Determine the [X, Y] coordinate at the center of the cell enclosing the given text.  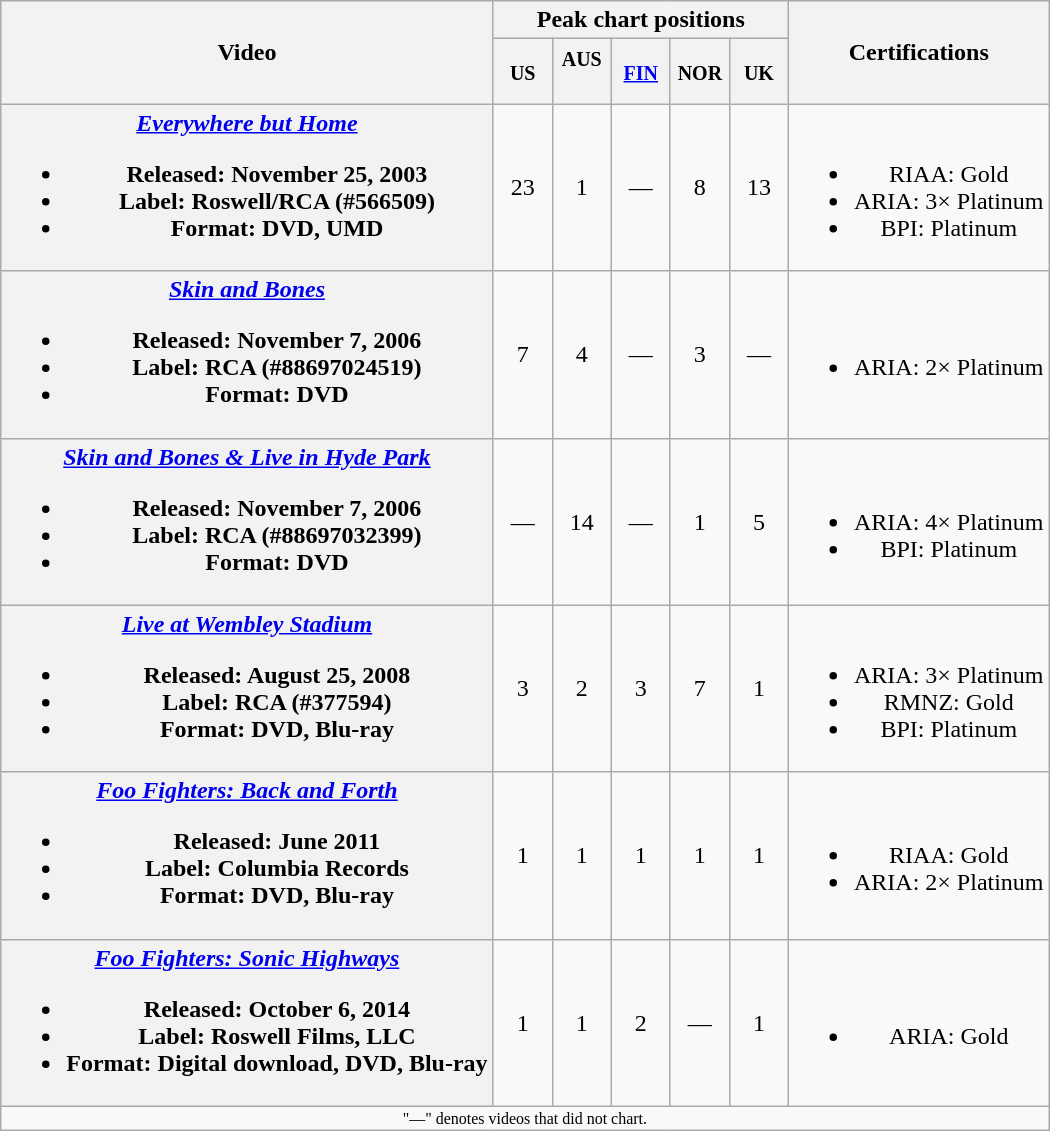
5 [758, 522]
23 [522, 188]
UK [758, 72]
Foo Fighters: Back and ForthReleased: June 2011Label: Columbia RecordsFormat: DVD, Blu-ray [247, 856]
Video [247, 52]
RIAA: GoldARIA: 3× PlatinumBPI: Platinum [918, 188]
US [522, 72]
Peak chart positions [640, 20]
13 [758, 188]
Live at Wembley StadiumReleased: August 25, 2008Label: RCA (#377594)Format: DVD, Blu-ray [247, 688]
ARIA: 4× PlatinumBPI: Platinum [918, 522]
14 [582, 522]
Foo Fighters: Sonic HighwaysReleased: October 6, 2014Label: Roswell Films, LLCFormat: Digital download, DVD, Blu-ray [247, 1022]
ARIA: 3× PlatinumRMNZ: GoldBPI: Platinum [918, 688]
Skin and BonesReleased: November 7, 2006Label: RCA (#88697024519)Format: DVD [247, 354]
FIN [640, 72]
Certifications [918, 52]
8 [700, 188]
Skin and Bones & Live in Hyde ParkReleased: November 7, 2006Label: RCA (#88697032399)Format: DVD [247, 522]
ARIA: 2× Platinum [918, 354]
4 [582, 354]
NOR [700, 72]
RIAA: GoldARIA: 2× Platinum [918, 856]
ARIA: Gold [918, 1022]
AUS [582, 72]
"—" denotes videos that did not chart. [525, 1118]
Everywhere but HomeReleased: November 25, 2003Label: Roswell/RCA (#566509)Format: DVD, UMD [247, 188]
